Extract the (x, y) coordinate from the center of the cell holding the provided text.  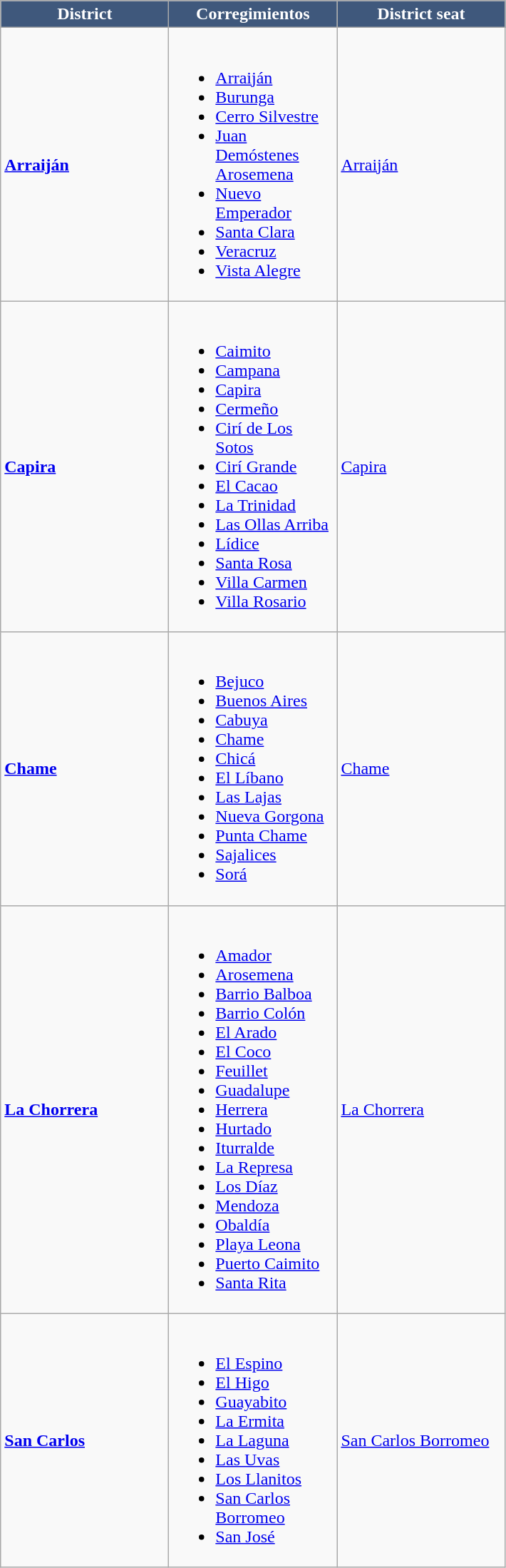
Corregimientos (253, 14)
CaimitoCampanaCapiraCermeñoCirí de Los SotosCirí GrandeEl CacaoLa TrinidadLas Ollas ArribaLídiceSanta RosaVilla CarmenVilla Rosario (253, 467)
District seat (421, 14)
San Carlos (85, 1440)
ArraijánBurungaCerro SilvestreJuan Demóstenes ArosemenaNuevo EmperadorSanta ClaraVeracruzVista Alegre (253, 164)
San Carlos Borromeo (421, 1440)
District (85, 14)
El EspinoEl HigoGuayabitoLa ErmitaLa LagunaLas UvasLos LlanitosSan Carlos BorromeoSan José (253, 1440)
BejucoBuenos AiresCabuyaChameChicáEl LíbanoLas LajasNueva GorgonaPunta ChameSajalicesSorá (253, 769)
